Provide the [x, y] coordinate of the cell's center where the given text is located.  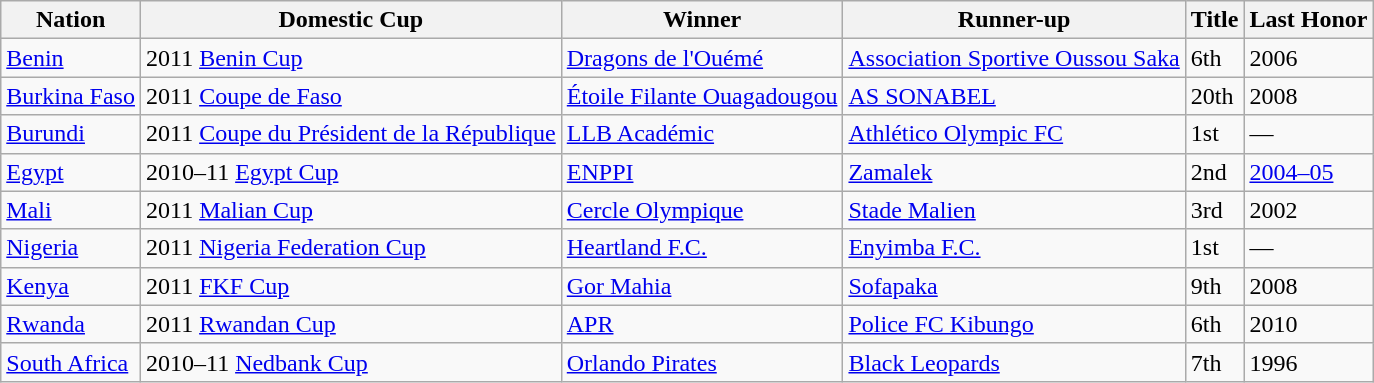
2002 [1308, 210]
Egypt [71, 172]
Gor Mahia [702, 286]
Dragons de l'Ouémé [702, 58]
Nigeria [71, 248]
Black Leopards [1014, 362]
Rwanda [71, 324]
Burundi [71, 134]
7th [1214, 362]
Cercle Olympique [702, 210]
Orlando Pirates [702, 362]
Heartland F.C. [702, 248]
Police FC Kibungo [1014, 324]
LLB Académic [702, 134]
Association Sportive Oussou Saka [1014, 58]
Runner-up [1014, 20]
2010–11 Nedbank Cup [350, 362]
20th [1214, 96]
9th [1214, 286]
2011 Coupe de Faso [350, 96]
2004–05 [1308, 172]
Burkina Faso [71, 96]
2006 [1308, 58]
Étoile Filante Ouagadougou [702, 96]
Enyimba F.C. [1014, 248]
APR [702, 324]
Athlético Olympic FC [1014, 134]
Nation [71, 20]
Mali [71, 210]
Stade Malien [1014, 210]
2011 FKF Cup [350, 286]
2010–11 Egypt Cup [350, 172]
2011 Nigeria Federation Cup [350, 248]
South Africa [71, 362]
2011 Malian Cup [350, 210]
AS SONABEL [1014, 96]
Sofapaka [1014, 286]
Kenya [71, 286]
Benin [71, 58]
2011 Coupe du Président de la République [350, 134]
2011 Rwandan Cup [350, 324]
2010 [1308, 324]
1996 [1308, 362]
ENPPI [702, 172]
Winner [702, 20]
2nd [1214, 172]
Title [1214, 20]
Zamalek [1014, 172]
Last Honor [1308, 20]
2011 Benin Cup [350, 58]
3rd [1214, 210]
Domestic Cup [350, 20]
